Extract the [x, y] coordinate from the center of the cell holding the provided text.  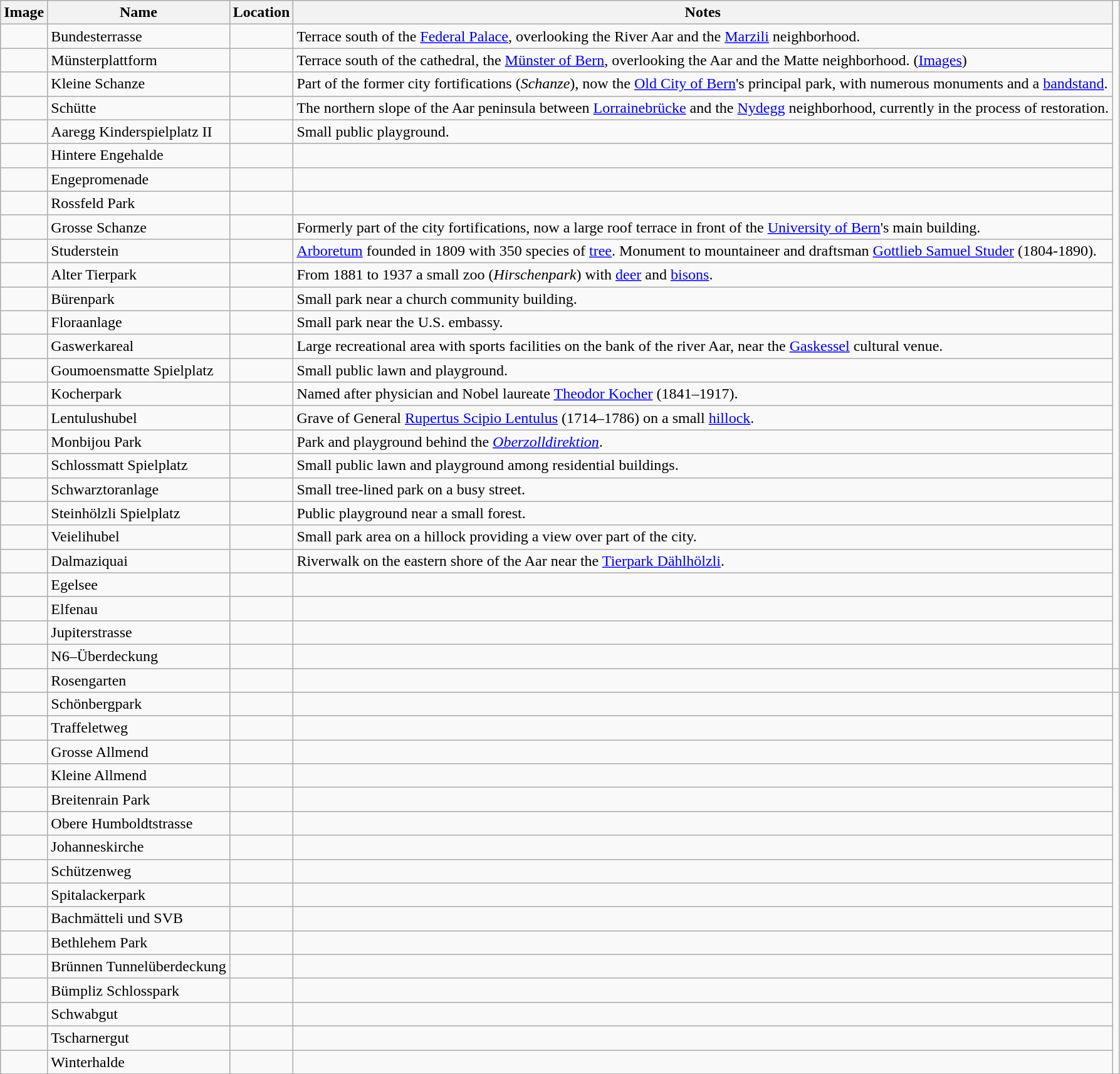
Johanneskirche [139, 847]
Terrace south of the Federal Palace, overlooking the River Aar and the Marzili neighborhood. [703, 36]
Rossfeld Park [139, 203]
Egelsee [139, 585]
Small public playground. [703, 132]
Part of the former city fortifications (Schanze), now the Old City of Bern's principal park, with numerous monuments and a bandstand. [703, 84]
Arboretum founded in 1809 with 350 species of tree. Monument to mountaineer and draftsman Gottlieb Samuel Studer (1804-1890). [703, 251]
Grosse Allmend [139, 752]
Large recreational area with sports facilities on the bank of the river Aar, near the Gaskessel cultural venue. [703, 347]
Monbijou Park [139, 442]
Brünnen Tunnelüberdeckung [139, 966]
Kocherpark [139, 394]
N6–Überdeckung [139, 656]
Schütte [139, 108]
Small public lawn and playground among residential buildings. [703, 466]
Park and playground behind the Oberzolldirektion. [703, 442]
From 1881 to 1937 a small zoo (Hirschenpark) with deer and bisons. [703, 274]
Small public lawn and playground. [703, 370]
Spitalackerpark [139, 895]
Dalmaziquai [139, 561]
Location [261, 13]
Bethlehem Park [139, 942]
Gaswerkareal [139, 347]
Schwarztoranlage [139, 489]
Small park near a church community building. [703, 299]
Traffeletweg [139, 728]
Kleine Schanze [139, 84]
Riverwalk on the eastern shore of the Aar near the Tierpark Dählhölzli. [703, 561]
Terrace south of the cathedral, the Münster of Bern, overlooking the Aar and the Matte neighborhood. (Images) [703, 60]
Engepromenade [139, 179]
Small tree-lined park on a busy street. [703, 489]
Small park near the U.S. embassy. [703, 323]
Münsterplattform [139, 60]
Obere Humboldtstrasse [139, 823]
Grave of General Rupertus Scipio Lentulus (1714–1786) on a small hillock. [703, 418]
Winterhalde [139, 1062]
Notes [703, 13]
Schwabgut [139, 1014]
Kleine Allmend [139, 776]
Bürenpark [139, 299]
Grosse Schanze [139, 227]
Small park area on a hillock providing a view over part of the city. [703, 537]
Veielihubel [139, 537]
Tscharnergut [139, 1038]
Named after physician and Nobel laureate Theodor Kocher (1841–1917). [703, 394]
Goumoensmatte Spielplatz [139, 370]
Schönbergpark [139, 704]
Name [139, 13]
Alter Tierpark [139, 274]
Studerstein [139, 251]
Breitenrain Park [139, 800]
Public playground near a small forest. [703, 513]
Bümpliz Schlosspark [139, 990]
Image [24, 13]
Aaregg Kinderspielplatz II [139, 132]
Bachmätteli und SVB [139, 919]
Hintere Engehalde [139, 155]
Schützenweg [139, 871]
Floraanlage [139, 323]
Elfenau [139, 608]
Bundesterrasse [139, 36]
Steinhölzli Spielplatz [139, 513]
Jupiterstrasse [139, 632]
The northern slope of the Aar peninsula between Lorrainebrücke and the Nydegg neighborhood, currently in the process of restoration. [703, 108]
Lentulushubel [139, 418]
Schlossmatt Spielplatz [139, 466]
Formerly part of the city fortifications, now a large roof terrace in front of the University of Bern's main building. [703, 227]
Rosengarten [139, 680]
